Pinpoint the cell where the given text exists, returning its [x, y] midpoint coordinate. 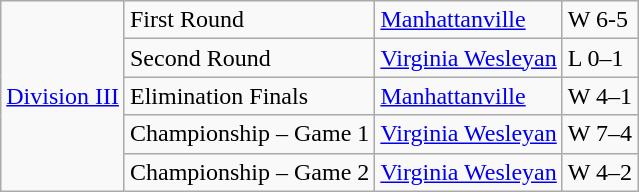
Second Round [249, 58]
W 4–2 [600, 172]
W 7–4 [600, 134]
W 6-5 [600, 20]
First Round [249, 20]
Division III [63, 96]
Elimination Finals [249, 96]
L 0–1 [600, 58]
Championship – Game 1 [249, 134]
W 4–1 [600, 96]
Championship – Game 2 [249, 172]
